Scan for the cell matching the given text and deliver its (x, y) coordinate at center. 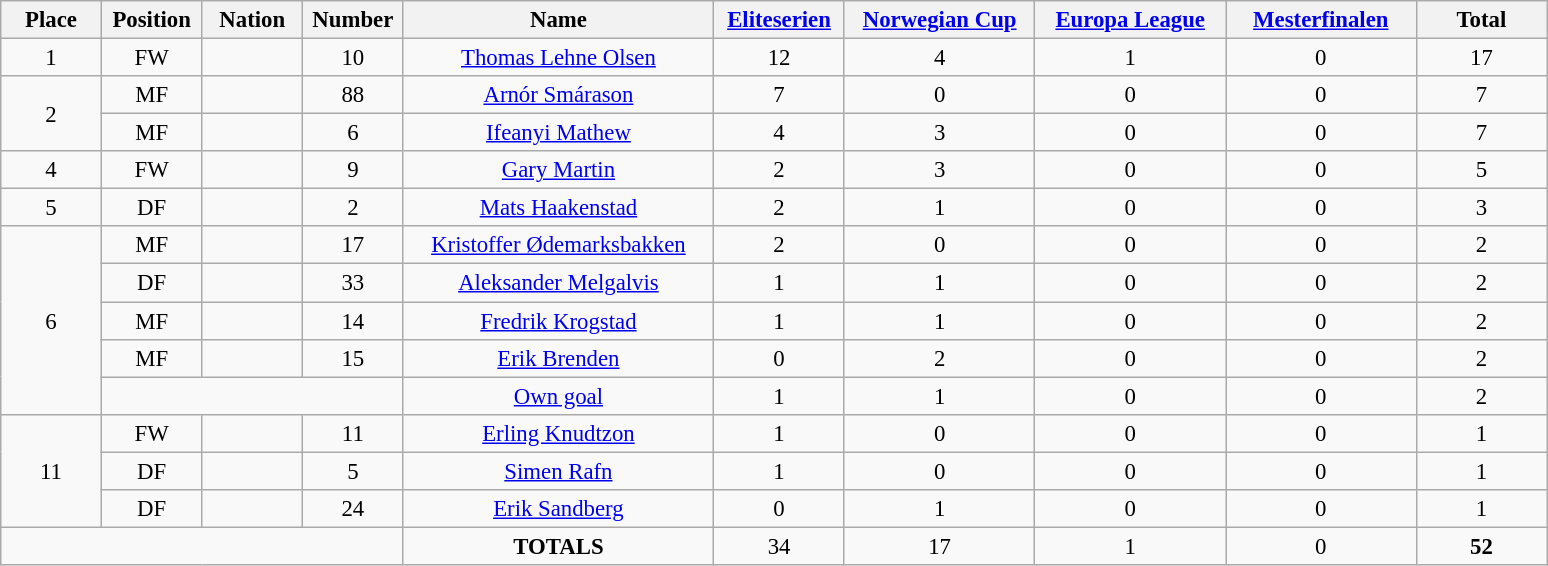
Total (1482, 20)
Name (558, 20)
TOTALS (558, 546)
Simen Rafn (558, 471)
15 (354, 358)
Erik Brenden (558, 358)
34 (780, 546)
Mats Haakenstad (558, 208)
12 (780, 58)
Kristoffer Ødemarksbakken (558, 245)
Thomas Lehne Olsen (558, 58)
Erik Sandberg (558, 509)
Eliteserien (780, 20)
24 (354, 509)
Own goal (558, 396)
14 (354, 321)
Arnór Smárason (558, 95)
52 (1482, 546)
33 (354, 283)
Place (52, 20)
Ifeanyi Mathew (558, 133)
Number (354, 20)
88 (354, 95)
Position (152, 20)
Erling Knudtzon (558, 433)
9 (354, 170)
Europa League (1130, 20)
Mesterfinalen (1322, 20)
Fredrik Krogstad (558, 321)
Gary Martin (558, 170)
Norwegian Cup (940, 20)
10 (354, 58)
Aleksander Melgalvis (558, 283)
Nation (252, 20)
